Detect which cell encompasses the target text, then output its [X, Y] center coordinate. 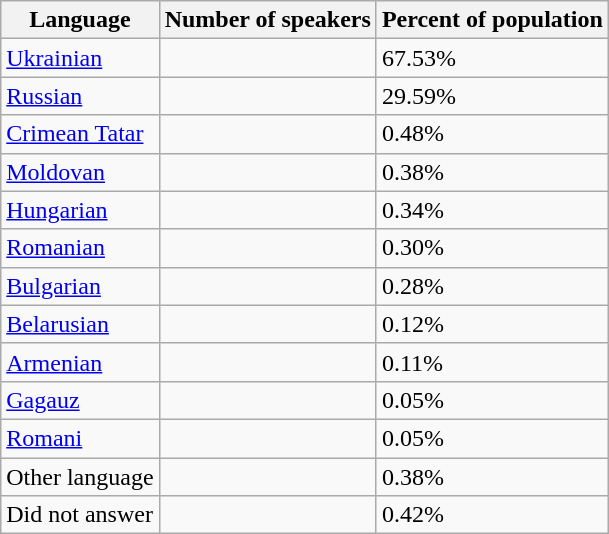
0.12% [492, 324]
Ukrainian [80, 58]
0.34% [492, 210]
Number of speakers [268, 20]
0.28% [492, 286]
Belarusian [80, 324]
Moldovan [80, 172]
0.30% [492, 248]
0.11% [492, 362]
Hungarian [80, 210]
Language [80, 20]
Gagauz [80, 400]
Russian [80, 96]
Armenian [80, 362]
0.42% [492, 515]
67.53% [492, 58]
Bulgarian [80, 286]
Romani [80, 438]
0.48% [492, 134]
Romanian [80, 248]
Other language [80, 477]
29.59% [492, 96]
Crimean Tatar [80, 134]
Did not answer [80, 515]
Percent of population [492, 20]
